Return the [x, y] coordinate for the center point of the cell that contains the specified text.  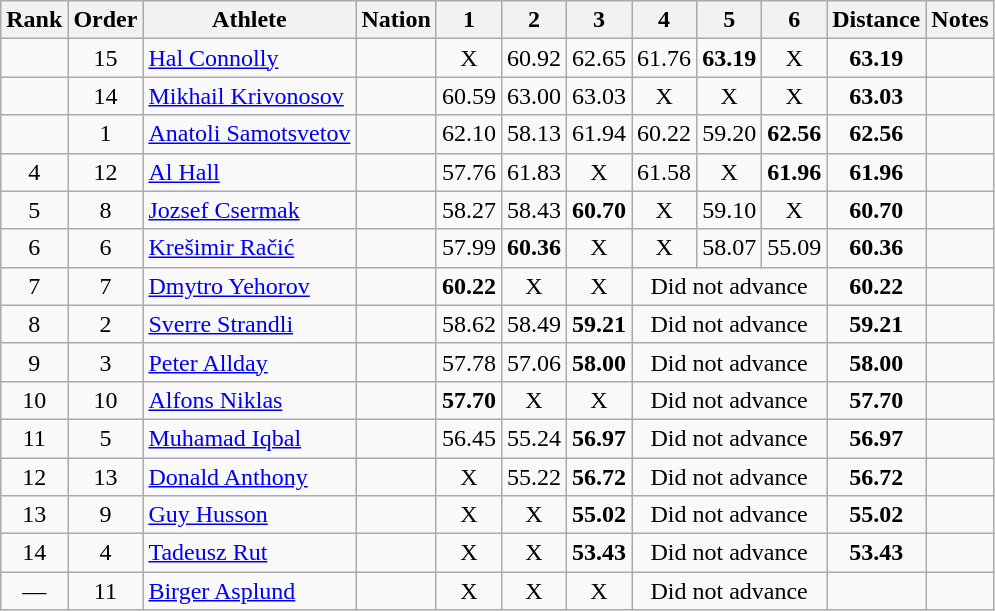
57.99 [468, 248]
Nation [396, 20]
60.92 [534, 58]
58.49 [534, 324]
58.62 [468, 324]
Rank [34, 20]
58.07 [730, 248]
— [34, 591]
61.94 [598, 134]
55.09 [794, 248]
62.10 [468, 134]
Birger Asplund [250, 591]
Alfons Niklas [250, 400]
Al Hall [250, 172]
Tadeusz Rut [250, 553]
Mikhail Krivonosov [250, 96]
61.58 [664, 172]
Notes [960, 20]
61.83 [534, 172]
Sverre Strandli [250, 324]
55.22 [534, 477]
15 [106, 58]
Jozsef Csermak [250, 210]
Donald Anthony [250, 477]
57.78 [468, 362]
Distance [876, 20]
62.65 [598, 58]
60.59 [468, 96]
Guy Husson [250, 515]
57.06 [534, 362]
59.10 [730, 210]
56.45 [468, 438]
Hal Connolly [250, 58]
63.00 [534, 96]
59.20 [730, 134]
57.76 [468, 172]
Athlete [250, 20]
58.43 [534, 210]
Dmytro Yehorov [250, 286]
Krešimir Račić [250, 248]
Peter Allday [250, 362]
55.24 [534, 438]
61.76 [664, 58]
58.27 [468, 210]
58.13 [534, 134]
Order [106, 20]
Anatoli Samotsvetov [250, 134]
Muhamad Iqbal [250, 438]
